Output the [X, Y] coordinate of the center of the cell containing the given text.  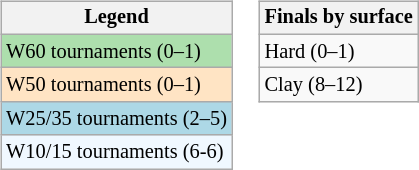
W50 tournaments (0–1) [116, 85]
Hard (0–1) [339, 51]
W25/35 tournaments (2–5) [116, 119]
Clay (8–12) [339, 85]
W10/15 tournaments (6-6) [116, 152]
W60 tournaments (0–1) [116, 51]
Legend [116, 18]
Finals by surface [339, 18]
